Detect which cell encompasses the target text, then output its (X, Y) center coordinate. 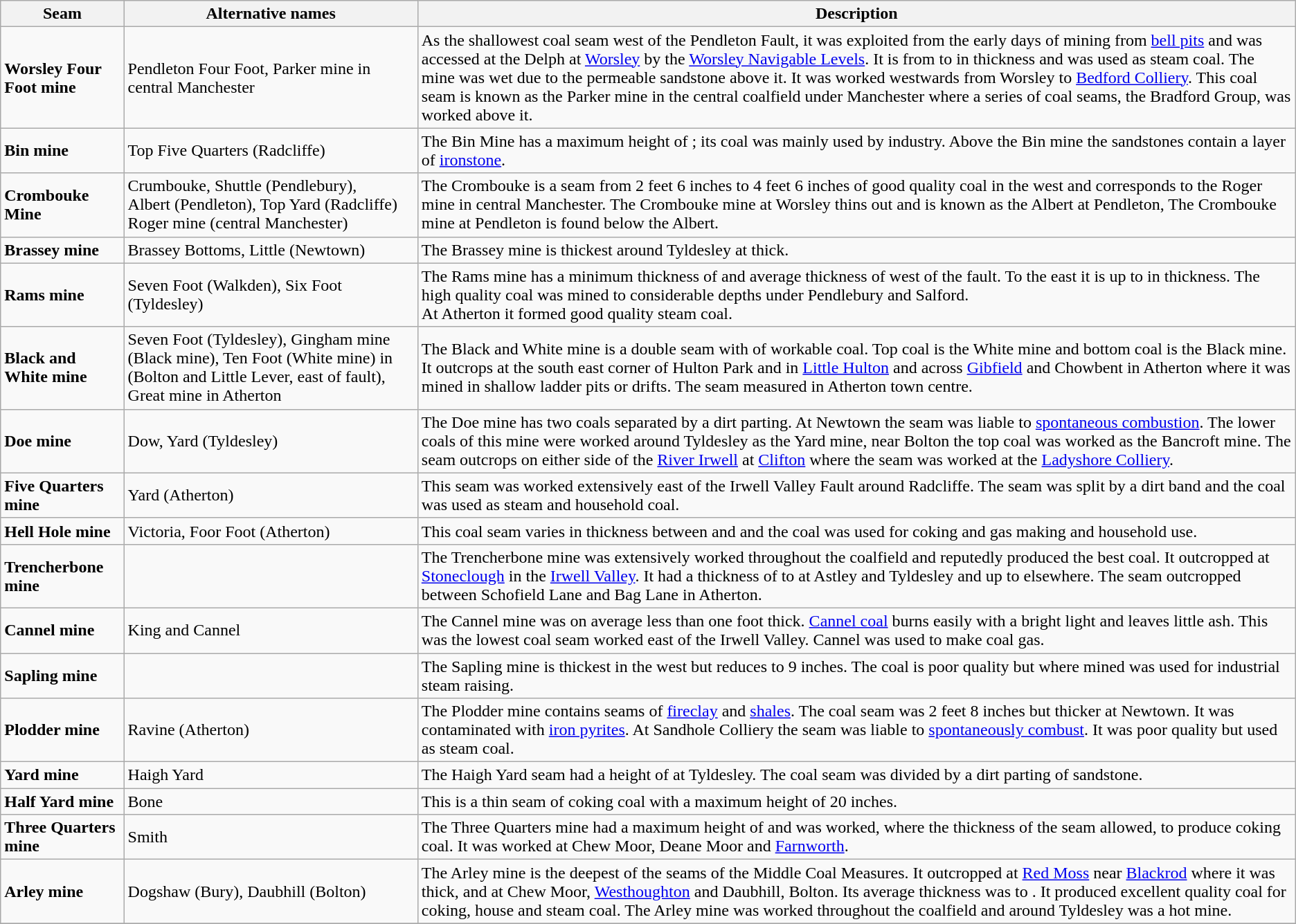
Five Quarters mine (62, 496)
King and Cannel (271, 630)
This coal seam varies in thickness between and and the coal was used for coking and gas making and household use. (856, 531)
Top Five Quarters (Radcliffe) (271, 151)
Bone (271, 801)
Yard mine (62, 775)
Half Yard mine (62, 801)
Crumbouke, Shuttle (Pendlebury), Albert (Pendleton), Top Yard (Radcliffe) Roger mine (central Manchester) (271, 205)
Sapling mine (62, 676)
Alternative names (271, 14)
Brassey mine (62, 250)
Pendleton Four Foot, Parker mine in central Manchester (271, 78)
Seven Foot (Tyldesley), Gingham mine (Black mine), Ten Foot (White mine) in (Bolton and Little Lever, east of fault), Great mine in Atherton (271, 368)
Dogshaw (Bury), Daubhill (Bolton) (271, 891)
The Brassey mine is thickest around Tyldesley at thick. (856, 250)
Hell Hole mine (62, 531)
Plodder mine (62, 730)
Black and White mine (62, 368)
Seven Foot (Walkden), Six Foot (Tyldesley) (271, 295)
Description (856, 14)
The Bin Mine has a maximum height of ; its coal was mainly used by industry. Above the Bin mine the sandstones contain a layer of ironstone. (856, 151)
Victoria, Foor Foot (Atherton) (271, 531)
The Haigh Yard seam had a height of at Tyldesley. The coal seam was divided by a dirt parting of sandstone. (856, 775)
Cannel mine (62, 630)
Bin mine (62, 151)
Doe mine (62, 441)
Worsley Four Foot mine (62, 78)
Rams mine (62, 295)
Dow, Yard (Tyldesley) (271, 441)
Three Quarters mine (62, 837)
Arley mine (62, 891)
Crombouke Mine (62, 205)
Ravine (Atherton) (271, 730)
Brassey Bottoms, Little (Newtown) (271, 250)
This is a thin seam of coking coal with a maximum height of 20 inches. (856, 801)
Seam (62, 14)
Smith (271, 837)
Yard (Atherton) (271, 496)
The Sapling mine is thickest in the west but reduces to 9 inches. The coal is poor quality but where mined was used for industrial steam raising. (856, 676)
Haigh Yard (271, 775)
Trencherbone mine (62, 576)
